Detect which cell encompasses the target text, then output its [x, y] center coordinate. 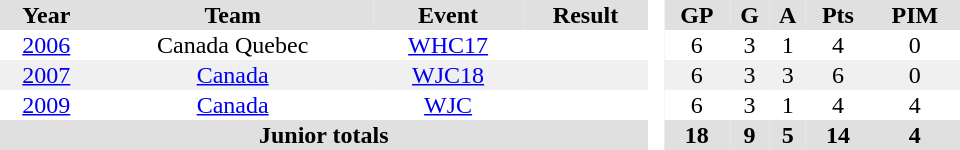
Result [585, 15]
G [750, 15]
PIM [915, 15]
2006 [46, 45]
Year [46, 15]
Pts [838, 15]
Canada Quebec [233, 45]
14 [838, 135]
18 [697, 135]
GP [697, 15]
2007 [46, 75]
A [788, 15]
Team [233, 15]
WHC17 [448, 45]
WJC [448, 105]
Event [448, 15]
Junior totals [324, 135]
2009 [46, 105]
9 [750, 135]
5 [788, 135]
WJC18 [448, 75]
